Find where the given text appears and provide that cell's center as (X, Y) coordinate. 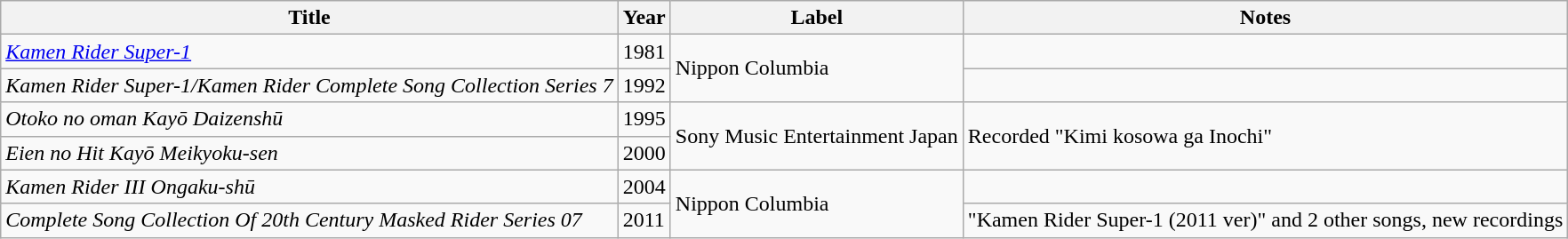
Label (816, 18)
2011 (644, 220)
Kamen Rider Super-1/Kamen Rider Complete Song Collection Series 7 (309, 85)
2000 (644, 153)
2004 (644, 187)
"Kamen Rider Super-1 (2011 ver)" and 2 other songs, new recordings (1265, 220)
Year (644, 18)
Otoko no oman Kayō Daizenshū (309, 119)
1992 (644, 85)
Recorded "Kimi kosowa ga Inochi" (1265, 136)
Kamen Rider Super-1 (309, 52)
Title (309, 18)
Notes (1265, 18)
1995 (644, 119)
Complete Song Collection Of 20th Century Masked Rider Series 07 (309, 220)
Kamen Rider III Ongaku-shū (309, 187)
Sony Music Entertainment Japan (816, 136)
1981 (644, 52)
Eien no Hit Kayō Meikyoku-sen (309, 153)
